Return [X, Y] of the center of cell containing provided text 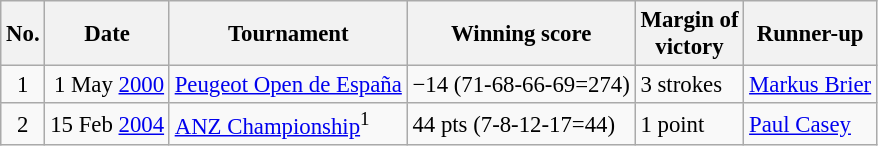
1 May 2000 [107, 85]
1 [23, 85]
44 pts (7-8-12-17=44) [521, 124]
−14 (71-68-66-69=274) [521, 85]
Runner-up [810, 34]
Margin ofvictory [690, 34]
ANZ Championship1 [288, 124]
Peugeot Open de España [288, 85]
Date [107, 34]
Winning score [521, 34]
Tournament [288, 34]
Markus Brier [810, 85]
3 strokes [690, 85]
2 [23, 124]
Paul Casey [810, 124]
No. [23, 34]
1 point [690, 124]
15 Feb 2004 [107, 124]
